Scan for the cell matching the given text and deliver its [x, y] coordinate at center. 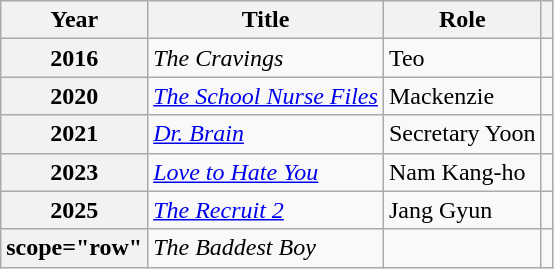
Title [266, 20]
2016 [74, 58]
Nam Kang-ho [462, 172]
Year [74, 20]
Secretary Yoon [462, 134]
2025 [74, 210]
The School Nurse Files [266, 96]
Dr. Brain [266, 134]
2023 [74, 172]
Role [462, 20]
2021 [74, 134]
Mackenzie [462, 96]
Jang Gyun [462, 210]
The Recruit 2 [266, 210]
The Baddest Boy [266, 248]
The Cravings [266, 58]
2020 [74, 96]
scope="row" [74, 248]
Love to Hate You [266, 172]
Teo [462, 58]
